Provide the [X, Y] coordinate of the cell's center where the given text is located.  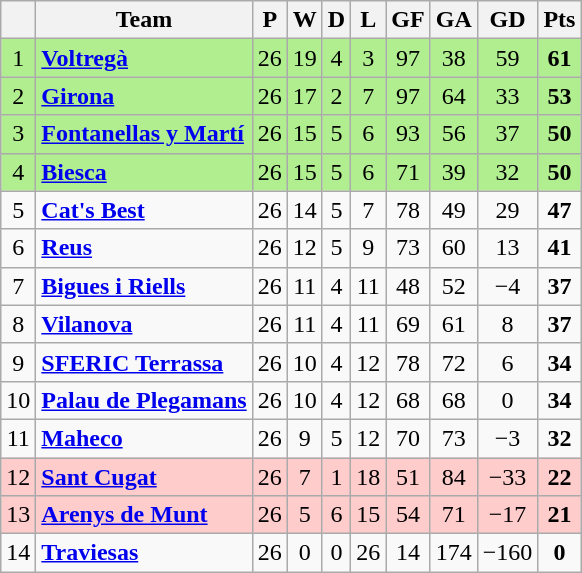
84 [454, 477]
−33 [508, 477]
17 [304, 96]
93 [408, 134]
Traviesas [144, 553]
70 [408, 438]
D [336, 20]
L [368, 20]
18 [368, 477]
21 [560, 515]
Arenys de Munt [144, 515]
Pts [560, 20]
Bigues i Riells [144, 286]
SFERIC Terrassa [144, 362]
P [270, 20]
56 [454, 134]
47 [560, 210]
41 [560, 248]
64 [454, 96]
Reus [144, 248]
29 [508, 210]
Cat's Best [144, 210]
60 [454, 248]
49 [454, 210]
38 [454, 58]
19 [304, 58]
22 [560, 477]
33 [508, 96]
GD [508, 20]
54 [408, 515]
−17 [508, 515]
Fontanellas y Martí [144, 134]
GF [408, 20]
−160 [508, 553]
59 [508, 58]
−4 [508, 286]
Team [144, 20]
69 [408, 324]
Vilanova [144, 324]
174 [454, 553]
Palau de Plegamans [144, 400]
W [304, 20]
48 [408, 286]
51 [408, 477]
Sant Cugat [144, 477]
53 [560, 96]
GA [454, 20]
72 [454, 362]
Maheco [144, 438]
−3 [508, 438]
Biesca [144, 172]
Voltregà [144, 58]
39 [454, 172]
Girona [144, 96]
52 [454, 286]
